Search for the cell housing the specified text and yield its (x, y) center coordinate. 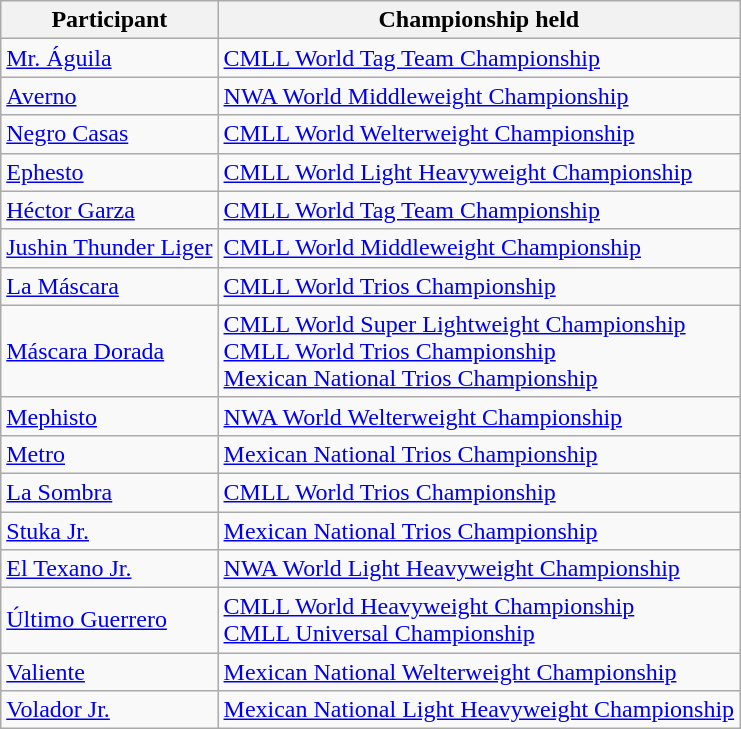
Stuka Jr. (110, 531)
Máscara Dorada (110, 351)
Championship held (479, 20)
La Sombra (110, 492)
Héctor Garza (110, 210)
CMLL World Heavyweight ChampionshipCMLL Universal Championship (479, 620)
Último Guerrero (110, 620)
Metro (110, 454)
CMLL World Welterweight Championship (479, 134)
Mr. Águila (110, 58)
Averno (110, 96)
Jushin Thunder Liger (110, 248)
Mephisto (110, 416)
NWA World Light Heavyweight Championship (479, 569)
Mexican National Light Heavyweight Championship (479, 710)
El Texano Jr. (110, 569)
CMLL World Middleweight Championship (479, 248)
Negro Casas (110, 134)
CMLL World Light Heavyweight Championship (479, 172)
NWA World Welterweight Championship (479, 416)
La Máscara (110, 286)
Ephesto (110, 172)
Participant (110, 20)
Mexican National Welterweight Championship (479, 672)
Volador Jr. (110, 710)
NWA World Middleweight Championship (479, 96)
Valiente (110, 672)
CMLL World Super Lightweight ChampionshipCMLL World Trios ChampionshipMexican National Trios Championship (479, 351)
